Output the (x, y) coordinate of the center of the cell containing the given text.  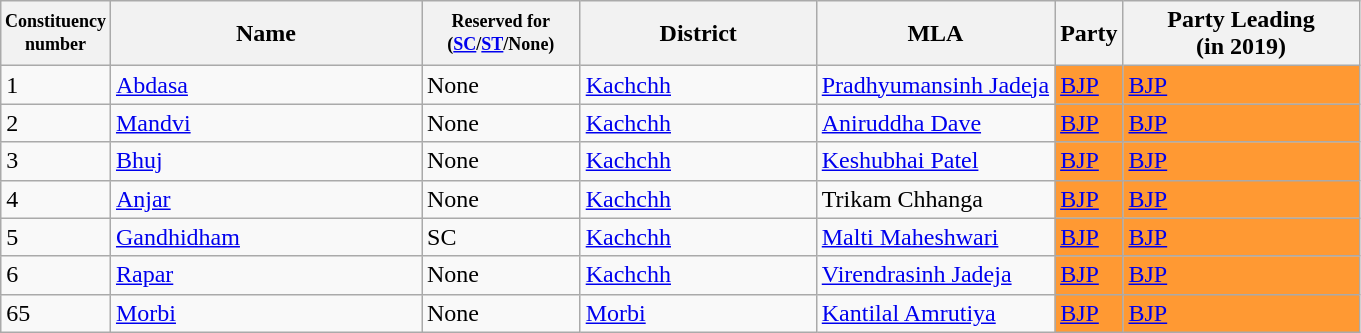
1 (56, 85)
Reserved for (SC/ST/None) (502, 34)
Party Leading(in 2019) (1241, 34)
Gandhidham (266, 237)
Pradhyumansinh Jadeja (935, 85)
Name (266, 34)
5 (56, 237)
Keshubhai Patel (935, 161)
Virendrasinh Jadeja (935, 275)
Rapar (266, 275)
MLA (935, 34)
District (698, 34)
Mandvi (266, 123)
SC (502, 237)
Trikam Chhanga (935, 199)
3 (56, 161)
2 (56, 123)
Bhuj (266, 161)
Kantilal Amrutiya (935, 313)
4 (56, 199)
Party (1089, 34)
Anjar (266, 199)
Malti Maheshwari (935, 237)
Abdasa (266, 85)
Constituency number (56, 34)
6 (56, 275)
Aniruddha Dave (935, 123)
65 (56, 313)
